Return the (x, y) coordinate for the center point of the cell that contains the specified text.  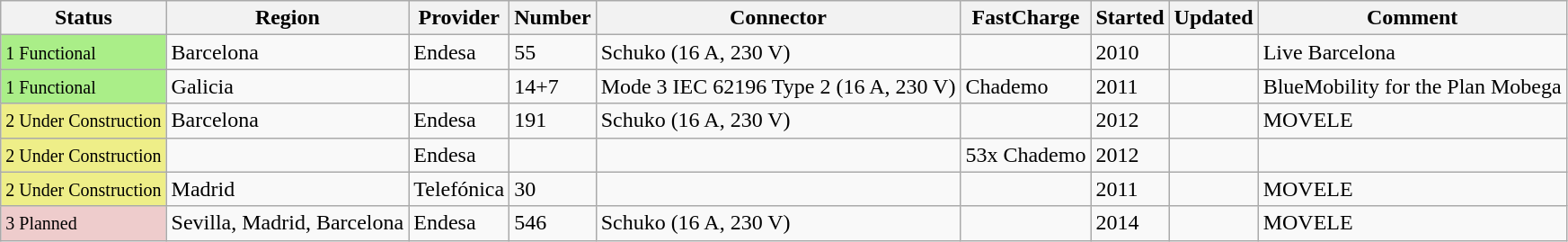
Galicia (288, 86)
BlueMobility for the Plan Mobega (1413, 86)
Provider (459, 18)
Comment (1413, 18)
Number (553, 18)
2010 (1130, 52)
Mode 3 IEC 62196 Type 2 (16 A, 230 V) (778, 86)
30 (553, 189)
Updated (1213, 18)
53x Chademo (1026, 155)
Started (1130, 18)
3 Planned (84, 223)
FastCharge (1026, 18)
14+7 (553, 86)
191 (553, 121)
Connector (778, 18)
546 (553, 223)
Status (84, 18)
Sevilla, Madrid, Barcelona (288, 223)
Telefónica (459, 189)
2014 (1130, 223)
Region (288, 18)
Live Barcelona (1413, 52)
Madrid (288, 189)
Chademo (1026, 86)
55 (553, 52)
